Capture the cell that displays the provided text and extract its [X, Y] central coordinate. 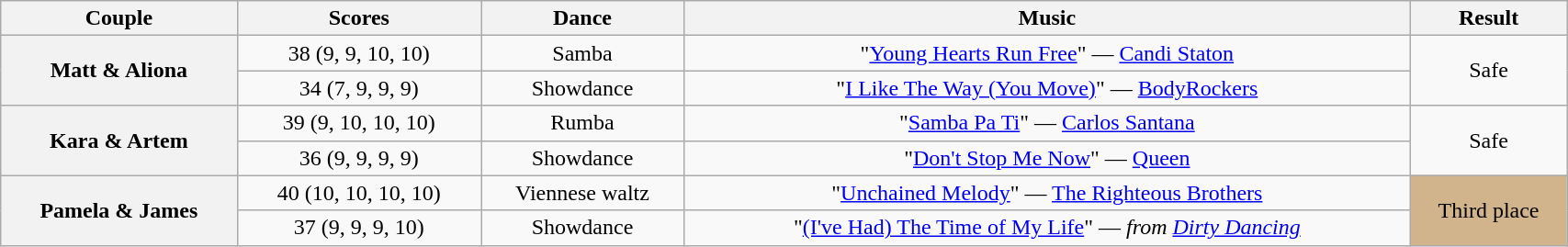
Pamela & James [119, 210]
"(I've Had) The Time of My Life" — from Dirty Dancing [1047, 228]
36 (9, 9, 9, 9) [359, 158]
Matt & Aliona [119, 71]
Result [1488, 18]
"Young Hearts Run Free" — Candi Staton [1047, 53]
Dance [582, 18]
"Unchained Melody" — The Righteous Brothers [1047, 193]
Couple [119, 18]
"Don't Stop Me Now" — Queen [1047, 158]
40 (10, 10, 10, 10) [359, 193]
Scores [359, 18]
Samba [582, 53]
Third place [1488, 210]
"Samba Pa Ti" — Carlos Santana [1047, 123]
38 (9, 9, 10, 10) [359, 53]
Kara & Artem [119, 140]
39 (9, 10, 10, 10) [359, 123]
Rumba [582, 123]
Viennese waltz [582, 193]
34 (7, 9, 9, 9) [359, 88]
Music [1047, 18]
"I Like The Way (You Move)" — BodyRockers [1047, 88]
37 (9, 9, 9, 10) [359, 228]
